For the text-containing cell, return its midpoint in [X, Y] coordinate format. 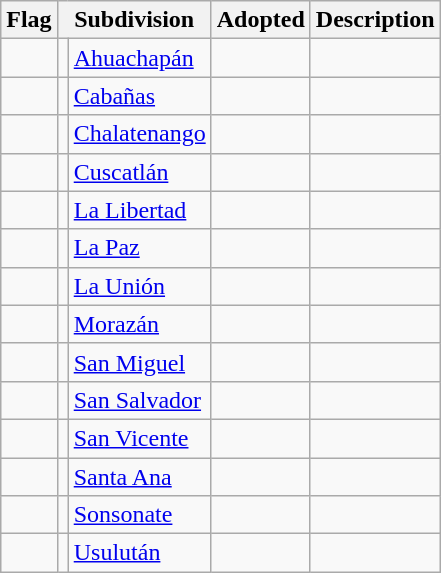
Adopted [260, 20]
Chalatenango [140, 134]
Flag [29, 20]
San Salvador [140, 400]
La Unión [140, 286]
Usulután [140, 553]
La Paz [140, 248]
Description [375, 20]
Morazán [140, 324]
Subdivision [134, 20]
San Miguel [140, 362]
Cabañas [140, 96]
San Vicente [140, 438]
Sonsonate [140, 515]
Ahuachapán [140, 58]
Cuscatlán [140, 172]
La Libertad [140, 210]
Santa Ana [140, 477]
